Return [x, y] of the center of cell containing provided text 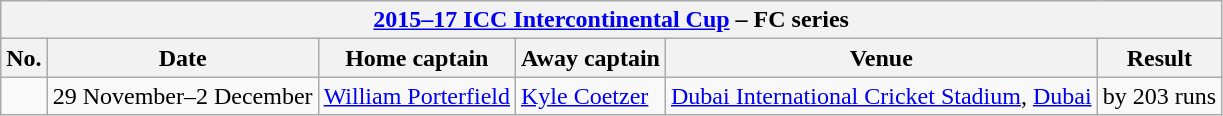
Away captain [591, 58]
2015–17 ICC Intercontinental Cup – FC series [612, 20]
William Porterfield [416, 96]
Dubai International Cricket Stadium, Dubai [881, 96]
Result [1159, 58]
Date [182, 58]
Venue [881, 58]
Kyle Coetzer [591, 96]
No. [24, 58]
Home captain [416, 58]
by 203 runs [1159, 96]
29 November–2 December [182, 96]
